Pinpoint the cell where the given text exists, returning its (X, Y) midpoint coordinate. 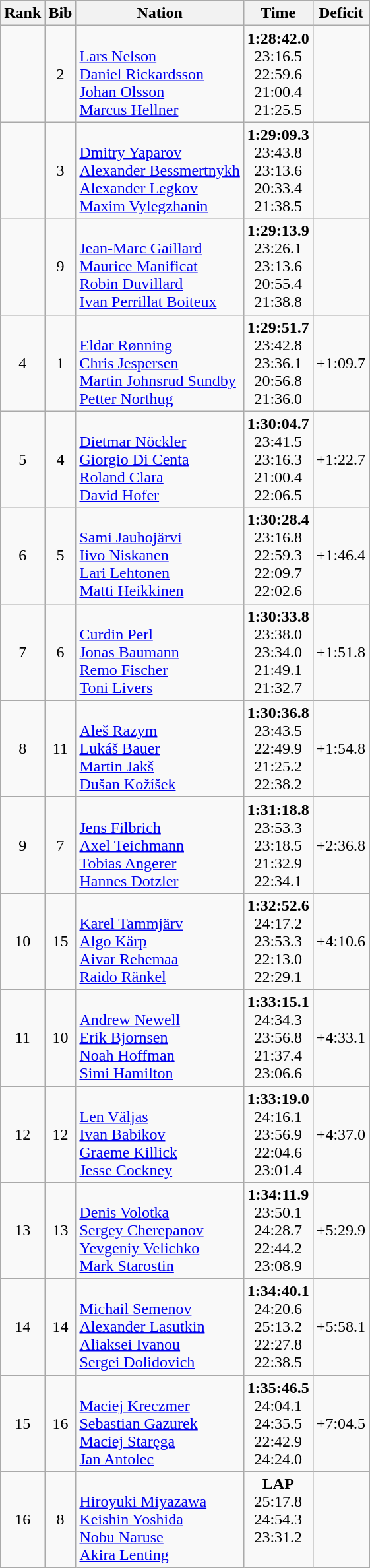
3 (61, 170)
LAP25:17.824:54.3 23:31.2 (278, 1520)
+5:58.1 (340, 1327)
Dietmar NöcklerGiorgio Di CentaRoland ClaraDavid Hofer (160, 459)
1:33:19.024:16.123:56.922:04.623:01.4 (278, 1134)
1:30:36.823:43.522:49.921:25.222:38.2 (278, 748)
Bib (61, 13)
1:29:09.323:43.823:13.620:33.421:38.5 (278, 170)
1:29:13.923:26.123:13.620:55.421:38.8 (278, 267)
Maciej KreczmerSebastian GazurekMaciej StaręgaJan Antolec (160, 1423)
+4:37.0 (340, 1134)
Jean-Marc GaillardMaurice ManificatRobin DuvillardIvan Perrillat Boiteux (160, 267)
+1:46.4 (340, 556)
1:30:33.823:38.023:34.021:49.121:32.7 (278, 652)
+7:04.5 (340, 1423)
Andrew NewellErik BjornsenNoah HoffmanSimi Hamilton (160, 1037)
1:34:11.923:50.124:28.722:44.223:08.9 (278, 1231)
1:30:28.423:16.822:59.322:09.722:02.6 (278, 556)
2 (61, 74)
Hiroyuki MiyazawaKeishin YoshidaNobu NaruseAkira Lenting (160, 1520)
1:32:52.624:17.223:53.322:13.022:29.1 (278, 941)
1 (61, 363)
Karel TammjärvAlgo KärpAivar RehemaaRaido Ränkel (160, 941)
1:31:18.823:53.323:18.521:32.922:34.1 (278, 845)
Len VäljasIvan BabikovGraeme KillickJesse Cockney (160, 1134)
Nation (160, 13)
Curdin PerlJonas BaumannRemo FischerToni Livers (160, 652)
Lars NelsonDaniel RickardssonJohan OlssonMarcus Hellner (160, 74)
Michail SemenovAlexander LasutkinAliaksei IvanouSergei Dolidovich (160, 1327)
1:30:04.723:41.523:16.321:00.422:06.5 (278, 459)
+2:36.8 (340, 845)
Aleš RazymLukáš BauerMartin JakšDušan Kožíšek (160, 748)
+4:33.1 (340, 1037)
1:33:15.124:34.323:56.821:37.423:06.6 (278, 1037)
+1:51.8 (340, 652)
Sami Jauhojärvi Iivo NiskanenLari LehtonenMatti Heikkinen (160, 556)
+1:22.7 (340, 459)
Eldar RønningChris JespersenMartin Johnsrud SundbyPetter Northug (160, 363)
Dmitry YaparovAlexander BessmertnykhAlexander LegkovMaxim Vylegzhanin (160, 170)
1:35:46.524:04.124:35.522:42.924:24.0 (278, 1423)
+1:09.7 (340, 363)
Deficit (340, 13)
+4:10.6 (340, 941)
+5:29.9 (340, 1231)
1:29:51.723:42.823:36.120:56.821:36.0 (278, 363)
+1:54.8 (340, 748)
Denis VolotkaSergey CherepanovYevgeniy VelichkoMark Starostin (160, 1231)
Jens FilbrichAxel TeichmannTobias AngererHannes Dotzler (160, 845)
Rank (22, 13)
Time (278, 13)
1:34:40.124:20.625:13.222:27.822:38.5 (278, 1327)
1:28:42.023:16.522:59.621:00.421:25.5 (278, 74)
